Locate the cell with the specified text and output its (x, y) center coordinate. 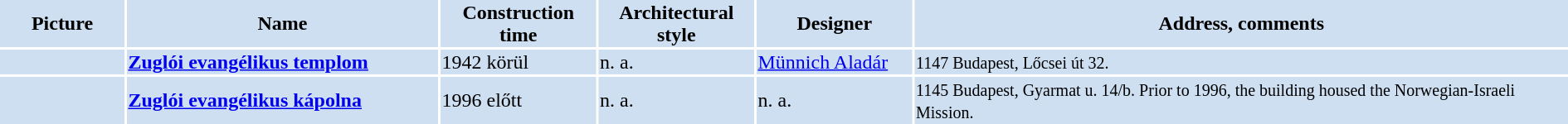
Designer (835, 23)
Name (282, 23)
Zuglói evangélikus templom (282, 62)
Address, comments (1241, 23)
1942 körül (519, 62)
1996 előtt (519, 101)
Münnich Aladár (835, 62)
Architectural style (677, 23)
1147 Budapest, Lőcsei út 32. (1241, 62)
1145 Budapest, Gyarmat u. 14/b. Prior to 1996, the building housed the Norwegian-Israeli Mission. (1241, 101)
Construction time (519, 23)
Picture (62, 23)
Zuglói evangélikus kápolna (282, 101)
